Find where the given text appears and provide that cell's center as [x, y] coordinate. 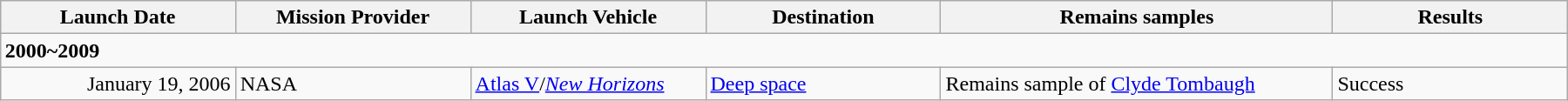
Destination [823, 17]
January 19, 2006 [118, 84]
Launch Vehicle [588, 17]
Deep space [823, 84]
Results [1450, 17]
Launch Date [118, 17]
NASA [353, 84]
Remains sample of Clyde Tombaugh [1137, 84]
Success [1450, 84]
2000~2009 [784, 50]
Remains samples [1137, 17]
Atlas V/New Horizons [588, 84]
Mission Provider [353, 17]
